Return the (X, Y) coordinate for the center point of the cell that contains the specified text.  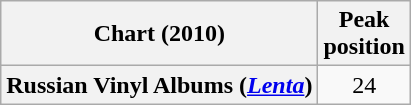
24 (364, 85)
Russian Vinyl Albums (Lenta) (160, 85)
Peakposition (364, 34)
Chart (2010) (160, 34)
